Return the [X, Y] coordinate for the center point of the cell that contains the specified text.  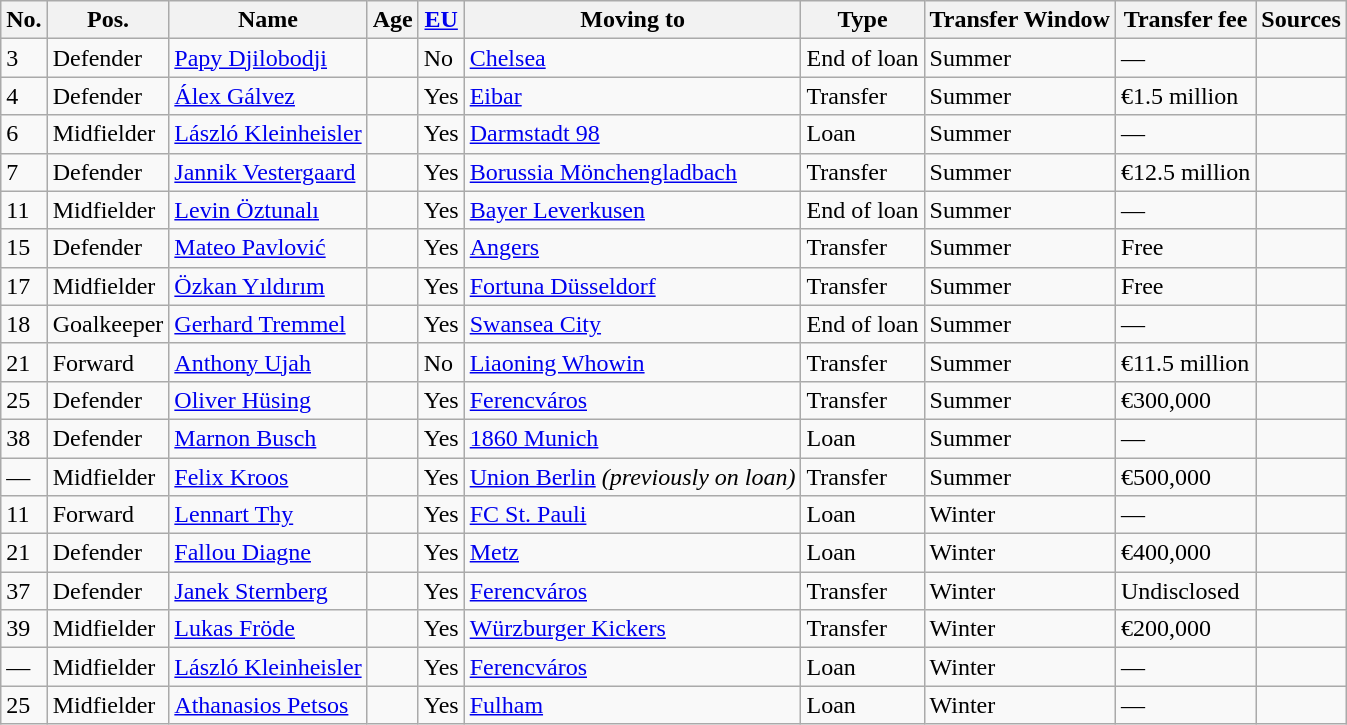
€12.5 million [1185, 172]
Transfer fee [1185, 20]
17 [24, 286]
No. [24, 20]
Transfer Window [1020, 20]
Age [392, 20]
39 [24, 629]
Union Berlin (previously on loan) [632, 477]
Darmstadt 98 [632, 134]
Goalkeeper [108, 324]
Undisclosed [1185, 591]
FC St. Pauli [632, 515]
Gerhard Tremmel [268, 324]
Liaoning Whowin [632, 362]
Athanasios Petsos [268, 705]
Lennart Thy [268, 515]
Angers [632, 248]
EU [441, 20]
18 [24, 324]
Fulham [632, 705]
Bayer Leverkusen [632, 210]
37 [24, 591]
Papy Djilobodji [268, 58]
Metz [632, 553]
€1.5 million [1185, 96]
Würzburger Kickers [632, 629]
Swansea City [632, 324]
Lukas Fröde [268, 629]
€200,000 [1185, 629]
€500,000 [1185, 477]
6 [24, 134]
Fallou Diagne [268, 553]
3 [24, 58]
Levin Öztunalı [268, 210]
Fortuna Düsseldorf [632, 286]
Anthony Ujah [268, 362]
Marnon Busch [268, 438]
Chelsea [632, 58]
Álex Gálvez [268, 96]
€11.5 million [1185, 362]
4 [24, 96]
Type [862, 20]
7 [24, 172]
Özkan Yıldırım [268, 286]
Borussia Mönchengladbach [632, 172]
Sources [1302, 20]
Moving to [632, 20]
Pos. [108, 20]
38 [24, 438]
Mateo Pavlović [268, 248]
Felix Kroos [268, 477]
1860 Munich [632, 438]
Oliver Hüsing [268, 400]
Janek Sternberg [268, 591]
€400,000 [1185, 553]
Name [268, 20]
€300,000 [1185, 400]
Eibar [632, 96]
15 [24, 248]
Jannik Vestergaard [268, 172]
